Search for the cell housing the specified text and yield its [x, y] center coordinate. 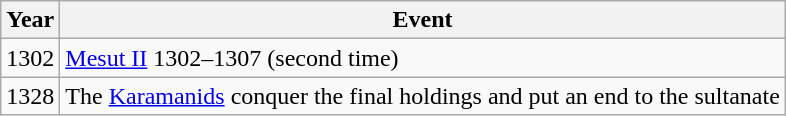
1328 [30, 96]
Event [423, 20]
The Karamanids conquer the final holdings and put an end to the sultanate [423, 96]
Mesut II 1302–1307 (second time) [423, 58]
1302 [30, 58]
Year [30, 20]
